For the text-containing cell, return its midpoint in (X, Y) coordinate format. 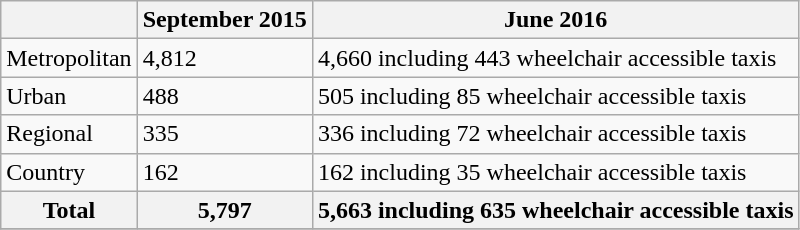
505 including 85 wheelchair accessible taxis (556, 96)
162 including 35 wheelchair accessible taxis (556, 172)
Metropolitan (69, 58)
5,663 including 635 wheelchair accessible taxis (556, 210)
4,660 including 443 wheelchair accessible taxis (556, 58)
Urban (69, 96)
Country (69, 172)
4,812 (224, 58)
488 (224, 96)
335 (224, 134)
162 (224, 172)
Regional (69, 134)
Total (69, 210)
5,797 (224, 210)
336 including 72 wheelchair accessible taxis (556, 134)
June 2016 (556, 20)
September 2015 (224, 20)
